Capture the cell that displays the provided text and extract its [X, Y] central coordinate. 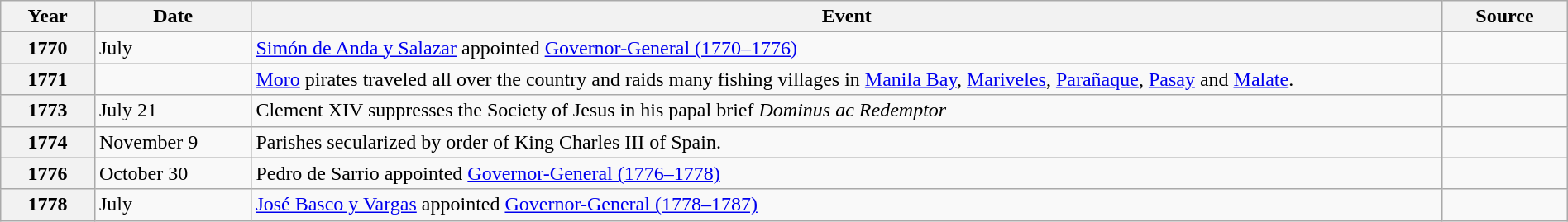
1776 [48, 173]
Moro pirates traveled all over the country and raids many fishing villages in Manila Bay, Mariveles, Parañaque, Pasay and Malate. [847, 79]
Pedro de Sarrio appointed Governor-General (1776–1778) [847, 173]
October 30 [172, 173]
1773 [48, 111]
Parishes secularized by order of King Charles III of Spain. [847, 142]
Simón de Anda y Salazar appointed Governor-General (1770–1776) [847, 48]
1778 [48, 205]
November 9 [172, 142]
1770 [48, 48]
1771 [48, 79]
1774 [48, 142]
Clement XIV suppresses the Society of Jesus in his papal brief Dominus ac Redemptor [847, 111]
José Basco y Vargas appointed Governor-General (1778–1787) [847, 205]
Date [172, 17]
Event [847, 17]
Source [1505, 17]
Year [48, 17]
July 21 [172, 111]
